Return (X, Y) of the center of cell containing provided text 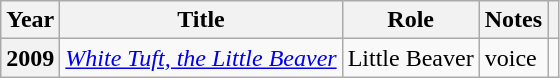
Year (30, 20)
voice (513, 58)
White Tuft, the Little Beaver (201, 58)
Role (410, 20)
Little Beaver (410, 58)
Title (201, 20)
Notes (513, 20)
2009 (30, 58)
